Provide the [X, Y] coordinate of the cell's center where the given text is located.  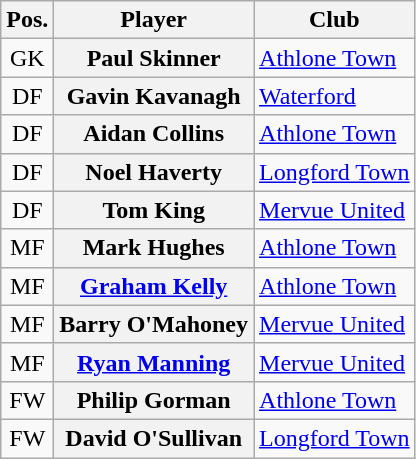
Waterford [335, 96]
Philip Gorman [154, 400]
GK [28, 58]
Aidan Collins [154, 134]
Noel Haverty [154, 172]
Pos. [28, 20]
Graham Kelly [154, 286]
Paul Skinner [154, 58]
David O'Sullivan [154, 438]
Player [154, 20]
Gavin Kavanagh [154, 96]
Mark Hughes [154, 248]
Barry O'Mahoney [154, 324]
Ryan Manning [154, 362]
Club [335, 20]
Tom King [154, 210]
